Return the (X, Y) coordinate for the center point of the cell that contains the specified text.  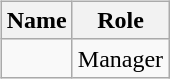
Name (36, 20)
Manager (120, 58)
Role (120, 20)
